Extract the [x, y] coordinate from the center of the cell holding the provided text.  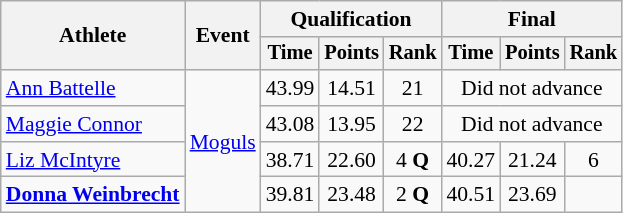
21 [413, 88]
38.71 [290, 160]
43.99 [290, 88]
Maggie Connor [93, 124]
22 [413, 124]
23.48 [351, 195]
Liz McIntyre [93, 160]
Athlete [93, 36]
2 Q [413, 195]
4 Q [413, 160]
6 [594, 160]
Donna Weinbrecht [93, 195]
14.51 [351, 88]
23.69 [532, 195]
Event [223, 36]
Moguls [223, 141]
40.51 [470, 195]
Final [532, 19]
40.27 [470, 160]
13.95 [351, 124]
43.08 [290, 124]
Qualification [352, 19]
21.24 [532, 160]
39.81 [290, 195]
22.60 [351, 160]
Ann Battelle [93, 88]
